Output the [x, y] coordinate of the center of the cell containing the given text.  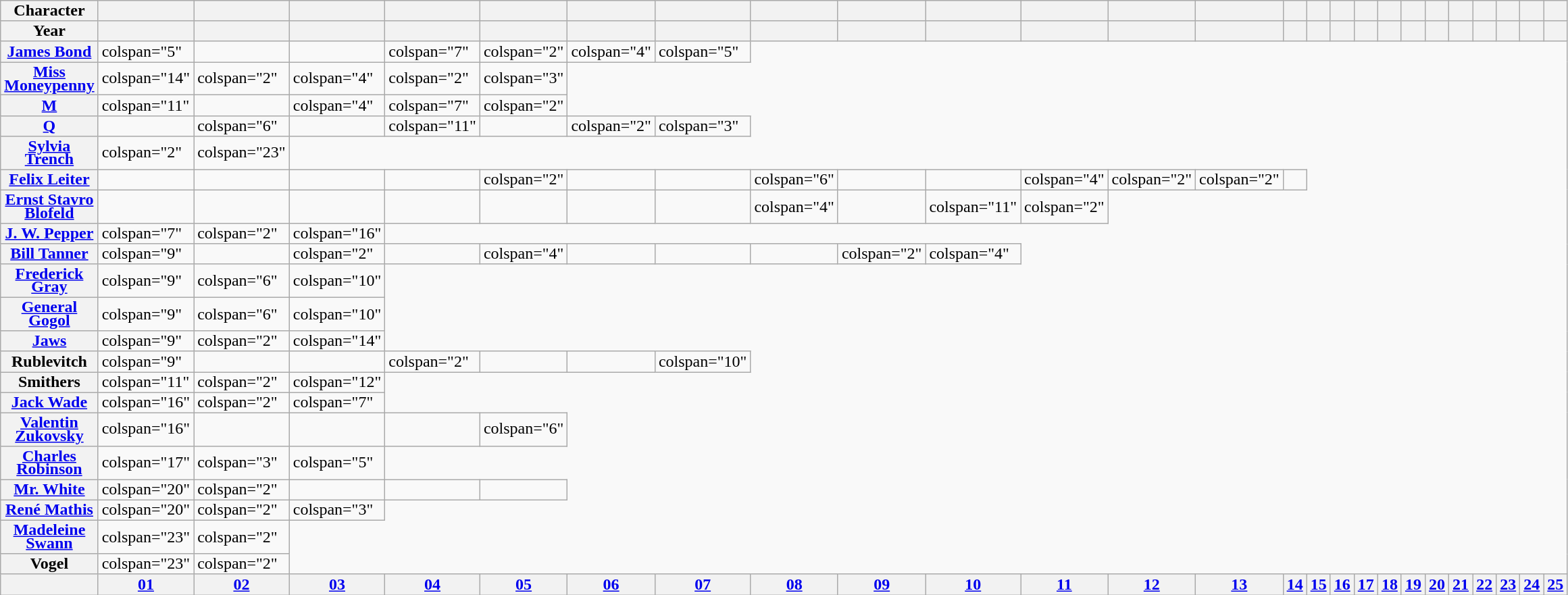
Year [49, 31]
15 [1319, 584]
20 [1436, 584]
Madeleine Swann [49, 538]
14 [1294, 584]
colspan="17" [146, 463]
01 [146, 584]
J. W. Pepper [49, 234]
13 [1240, 584]
Jaws [49, 341]
Vogel [49, 564]
06 [611, 584]
08 [794, 584]
Mr. White [49, 490]
Q [49, 126]
M [49, 105]
Bill Tanner [49, 254]
Sylvia Trench [49, 153]
22 [1485, 584]
12 [1152, 584]
09 [882, 584]
03 [337, 584]
Frederick Gray [49, 281]
19 [1413, 584]
Ernst Stavro Blofeld [49, 207]
02 [242, 584]
04 [432, 584]
05 [524, 584]
17 [1366, 584]
Character [49, 11]
René Mathis [49, 510]
Miss Moneypenny [49, 78]
Smithers [49, 382]
21 [1461, 584]
18 [1389, 584]
07 [703, 584]
Felix Leiter [49, 180]
25 [1555, 584]
11 [1065, 584]
Valentin Zukovsky [49, 430]
Rublevitch [49, 361]
Jack Wade [49, 403]
colspan="12" [337, 382]
James Bond [49, 51]
Charles Robinson [49, 463]
10 [973, 584]
16 [1342, 584]
24 [1532, 584]
General Gogol [49, 315]
23 [1508, 584]
